Detect which cell encompasses the target text, then output its (x, y) center coordinate. 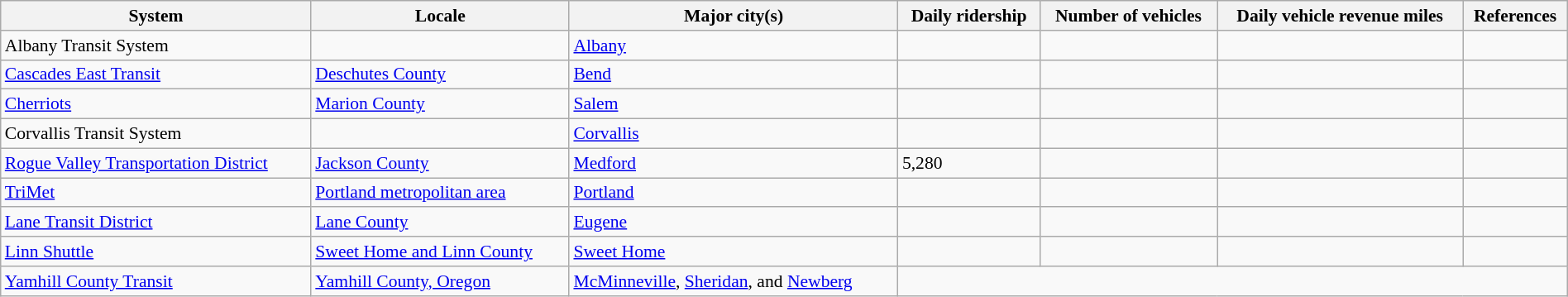
Albany (733, 46)
References (1515, 16)
Albany Transit System (156, 46)
Daily vehicle revenue miles (1340, 16)
Lane County (440, 223)
Eugene (733, 223)
Cherriots (156, 104)
System (156, 16)
Yamhill County, Oregon (440, 281)
Daily ridership (969, 16)
Sweet Home (733, 251)
Yamhill County Transit (156, 281)
Lane Transit District (156, 223)
Marion County (440, 104)
Corvallis Transit System (156, 134)
Portland metropolitan area (440, 193)
Salem (733, 104)
Portland (733, 193)
Major city(s) (733, 16)
5,280 (969, 163)
Linn Shuttle (156, 251)
Cascades East Transit (156, 74)
TriMet (156, 193)
Bend (733, 74)
Number of vehicles (1128, 16)
Sweet Home and Linn County (440, 251)
Locale (440, 16)
McMinneville, Sheridan, and Newberg (733, 281)
Jackson County (440, 163)
Rogue Valley Transportation District (156, 163)
Deschutes County (440, 74)
Corvallis (733, 134)
Medford (733, 163)
